Identify which cell holds the provided text, then report its [X, Y] central coordinate. 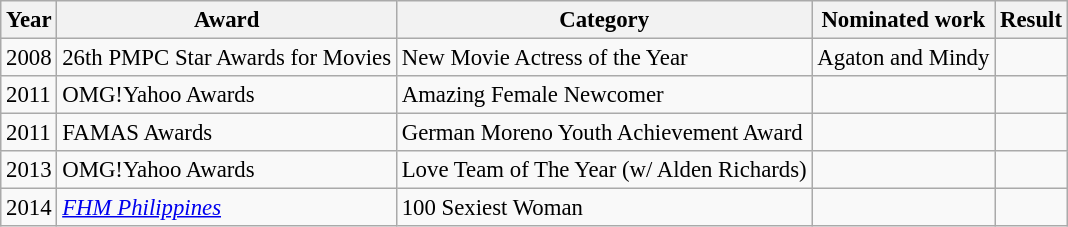
Result [1032, 20]
Agaton and Mindy [904, 58]
2014 [29, 208]
26th PMPC Star Awards for Movies [226, 58]
100 Sexiest Woman [604, 208]
Award [226, 20]
2008 [29, 58]
2013 [29, 170]
FAMAS Awards [226, 133]
Nominated work [904, 20]
Category [604, 20]
Amazing Female Newcomer [604, 95]
New Movie Actress of the Year [604, 58]
Year [29, 20]
German Moreno Youth Achievement Award [604, 133]
FHM Philippines [226, 208]
Love Team of The Year (w/ Alden Richards) [604, 170]
